Output the [x, y] coordinate of the center of the cell containing the given text.  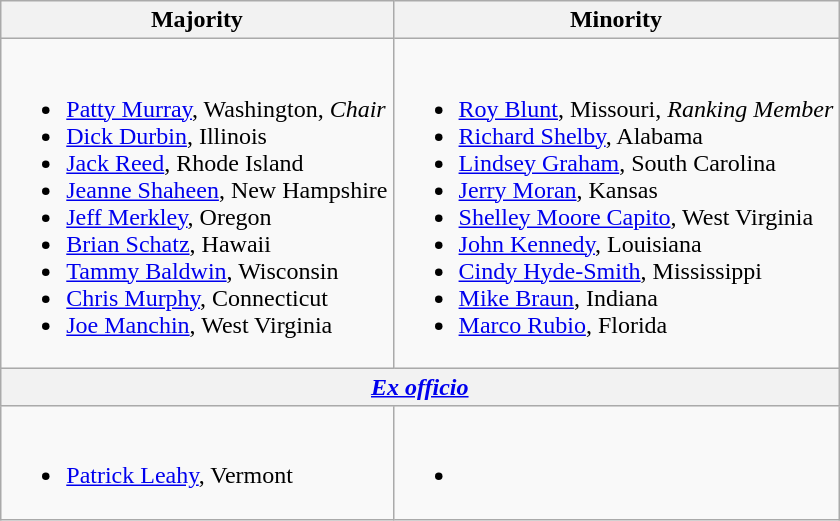
Patrick Leahy, Vermont [197, 462]
Ex officio [420, 387]
Minority [616, 20]
Majority [197, 20]
